From the cell containing the given text, extract its center point as (X, Y) coordinate. 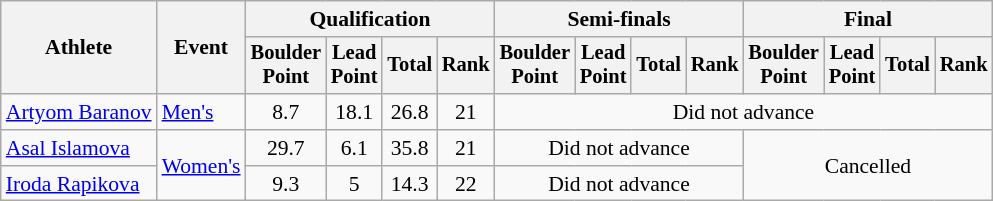
Athlete (79, 48)
6.1 (354, 148)
Qualification (370, 19)
Final (868, 19)
35.8 (410, 148)
Men's (202, 112)
Artyom Baranov (79, 112)
Semi-finals (620, 19)
18.1 (354, 112)
Women's (202, 166)
26.8 (410, 112)
Asal Islamova (79, 148)
Cancelled (868, 166)
8.7 (286, 112)
Event (202, 48)
29.7 (286, 148)
